Provide the [X, Y] coordinate of the cell's center where the given text is located.  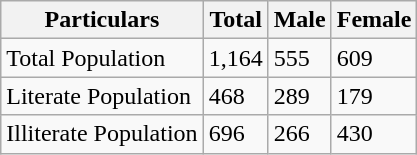
Total [236, 20]
266 [300, 134]
179 [374, 96]
Total Population [102, 58]
Male [300, 20]
Female [374, 20]
609 [374, 58]
Particulars [102, 20]
Illiterate Population [102, 134]
555 [300, 58]
430 [374, 134]
1,164 [236, 58]
468 [236, 96]
289 [300, 96]
Literate Population [102, 96]
696 [236, 134]
